Find where the given text appears and provide that cell's center as [X, Y] coordinate. 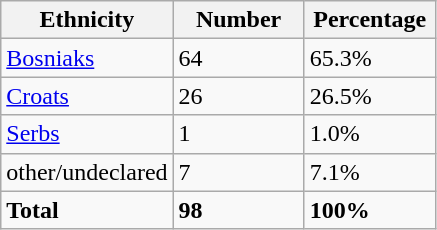
Ethnicity [87, 20]
other/undeclared [87, 172]
98 [238, 210]
7.1% [370, 172]
1 [238, 134]
7 [238, 172]
64 [238, 58]
65.3% [370, 58]
Number [238, 20]
Percentage [370, 20]
Serbs [87, 134]
Total [87, 210]
1.0% [370, 134]
26 [238, 96]
Bosniaks [87, 58]
100% [370, 210]
26.5% [370, 96]
Croats [87, 96]
